Scan for the cell matching the given text and deliver its (x, y) coordinate at center. 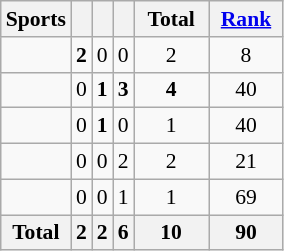
69 (246, 197)
Rank (246, 19)
10 (172, 233)
21 (246, 162)
4 (172, 90)
Sports (36, 19)
3 (124, 90)
8 (246, 55)
90 (246, 233)
6 (124, 233)
